Provide the [x, y] coordinate of the cell's center where the given text is located.  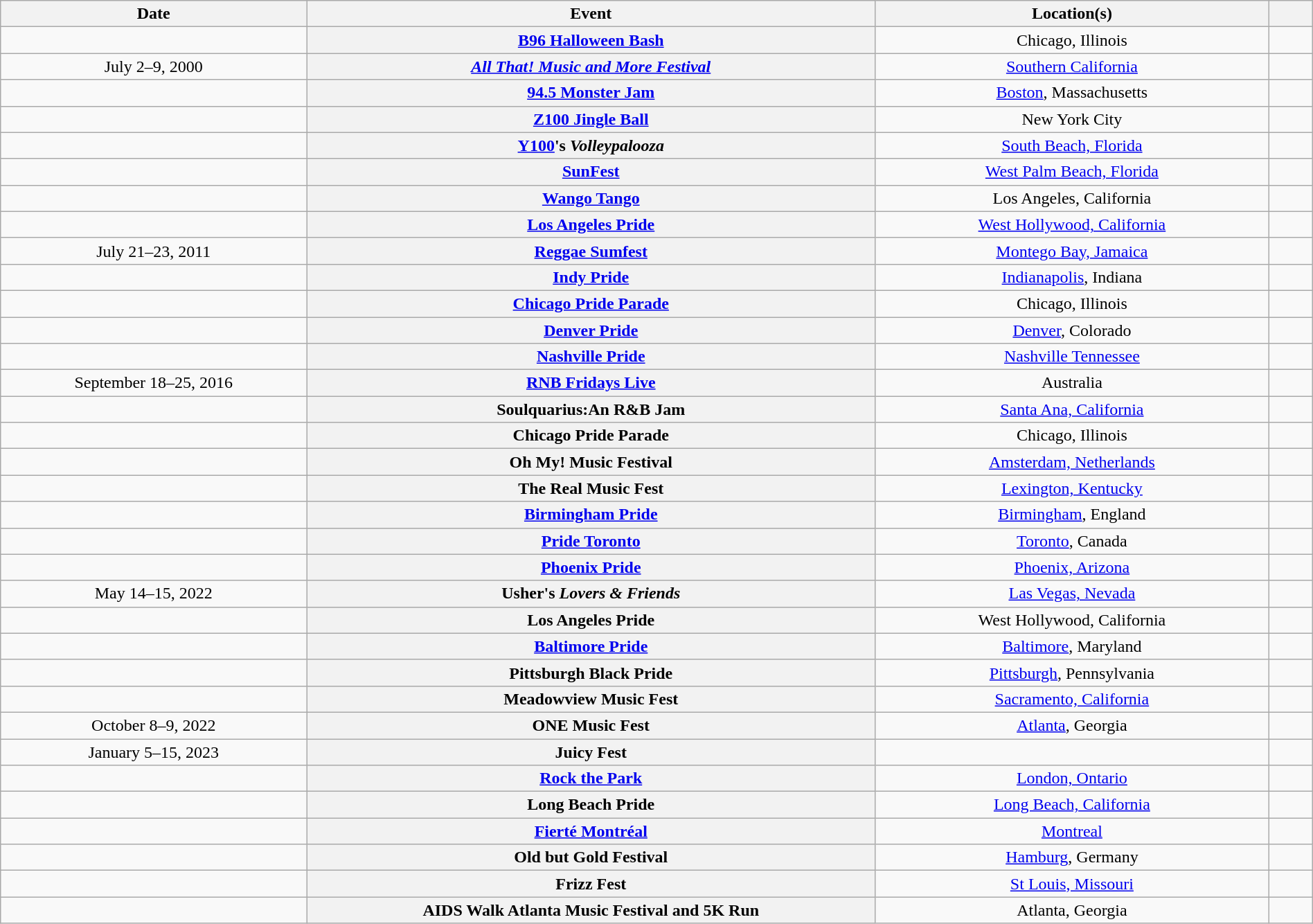
Pride Toronto [591, 541]
Denver, Colorado [1072, 330]
Usher's Lovers & Friends [591, 594]
All That! Music and More Festival [591, 66]
South Beach, Florida [1072, 145]
July 2–9, 2000 [154, 66]
Wango Tango [591, 198]
Santa Ana, California [1072, 409]
Meadowview Music Fest [591, 699]
Indy Pride [591, 277]
West Palm Beach, Florida [1072, 172]
Long Beach, California [1072, 805]
Indianapolis, Indiana [1072, 277]
Las Vegas, Nevada [1072, 594]
Phoenix, Arizona [1072, 567]
B96 Halloween Bash [591, 40]
St Louis, Missouri [1072, 884]
ONE Music Fest [591, 725]
Baltimore Pride [591, 646]
Montreal [1072, 831]
Long Beach Pride [591, 805]
July 21–23, 2011 [154, 251]
Z100 Jingle Ball [591, 119]
RNB Fridays Live [591, 383]
Location(s) [1072, 14]
Birmingham, England [1072, 515]
94.5 Monster Jam [591, 93]
Pittsburgh, Pennsylvania [1072, 673]
Rock the Park [591, 779]
Toronto, Canada [1072, 541]
January 5–15, 2023 [154, 752]
Hamburg, Germany [1072, 858]
May 14–15, 2022 [154, 594]
Nashville Tennessee [1072, 357]
Soulquarius:An R&B Jam [591, 409]
SunFest [591, 172]
Australia [1072, 383]
Sacramento, California [1072, 699]
Los Angeles, California [1072, 198]
New York City [1072, 119]
October 8–9, 2022 [154, 725]
Boston, Massachusetts [1072, 93]
Oh My! Music Festival [591, 462]
AIDS Walk Atlanta Music Festival and 5K Run [591, 910]
Fierté Montréal [591, 831]
Amsterdam, Netherlands [1072, 462]
Montego Bay, Jamaica [1072, 251]
Reggae Sumfest [591, 251]
Nashville Pride [591, 357]
Baltimore, Maryland [1072, 646]
September 18–25, 2016 [154, 383]
Juicy Fest [591, 752]
Old but Gold Festival [591, 858]
Y100's Volleypalooza [591, 145]
Denver Pride [591, 330]
Birmingham Pride [591, 515]
The Real Music Fest [591, 488]
Lexington, Kentucky [1072, 488]
Date [154, 14]
Event [591, 14]
London, Ontario [1072, 779]
Pittsburgh Black Pride [591, 673]
Southern California [1072, 66]
Phoenix Pride [591, 567]
Frizz Fest [591, 884]
